Provide the (X, Y) coordinate of the cell's center where the given text is located.  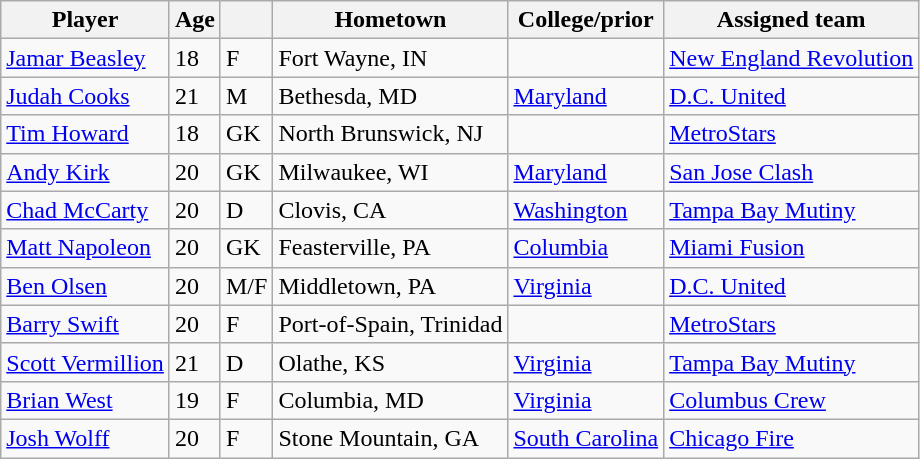
College/prior (586, 20)
Andy Kirk (86, 172)
Olathe, KS (390, 362)
Matt Napoleon (86, 248)
North Brunswick, NJ (390, 134)
Feasterville, PA (390, 248)
Columbia, MD (390, 400)
Josh Wolff (86, 438)
Port-of-Spain, Trinidad (390, 324)
Middletown, PA (390, 286)
Washington (586, 210)
Hometown (390, 20)
Chicago Fire (792, 438)
South Carolina (586, 438)
New England Revolution (792, 58)
Player (86, 20)
Age (194, 20)
Tim Howard (86, 134)
Bethesda, MD (390, 96)
M/F (246, 286)
Columbus Crew (792, 400)
Milwaukee, WI (390, 172)
Miami Fusion (792, 248)
Stone Mountain, GA (390, 438)
19 (194, 400)
Scott Vermillion (86, 362)
Barry Swift (86, 324)
M (246, 96)
Ben Olsen (86, 286)
Brian West (86, 400)
Columbia (586, 248)
San Jose Clash (792, 172)
Clovis, CA (390, 210)
Chad McCarty (86, 210)
Assigned team (792, 20)
Judah Cooks (86, 96)
Fort Wayne, IN (390, 58)
Jamar Beasley (86, 58)
